Search for the cell housing the specified text and yield its (X, Y) center coordinate. 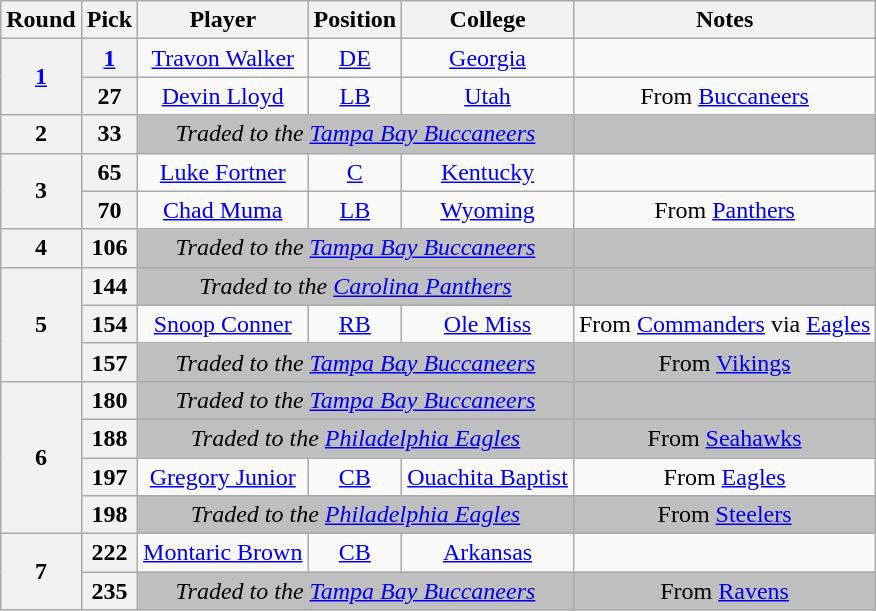
Gregory Junior (223, 477)
From Commanders via Eagles (724, 324)
7 (41, 572)
70 (109, 210)
33 (109, 134)
Traded to the Carolina Panthers (356, 286)
Travon Walker (223, 58)
Position (355, 20)
235 (109, 591)
5 (41, 324)
144 (109, 286)
188 (109, 438)
From Panthers (724, 210)
6 (41, 457)
154 (109, 324)
College (488, 20)
Montaric Brown (223, 553)
Utah (488, 96)
Ole Miss (488, 324)
From Ravens (724, 591)
4 (41, 248)
C (355, 172)
Luke Fortner (223, 172)
From Seahawks (724, 438)
DE (355, 58)
106 (109, 248)
198 (109, 515)
Ouachita Baptist (488, 477)
3 (41, 191)
Player (223, 20)
Pick (109, 20)
From Steelers (724, 515)
Wyoming (488, 210)
Notes (724, 20)
Snoop Conner (223, 324)
222 (109, 553)
2 (41, 134)
27 (109, 96)
From Buccaneers (724, 96)
157 (109, 362)
Round (41, 20)
180 (109, 400)
197 (109, 477)
Arkansas (488, 553)
Georgia (488, 58)
From Eagles (724, 477)
Chad Muma (223, 210)
Kentucky (488, 172)
RB (355, 324)
65 (109, 172)
From Vikings (724, 362)
Devin Lloyd (223, 96)
